Locate the cell with the specified text and output its (X, Y) center coordinate. 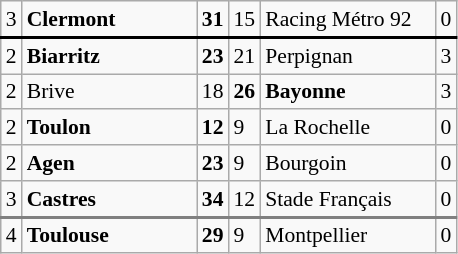
26 (245, 92)
Clermont (110, 19)
Perpignan (348, 56)
Castres (110, 199)
Biarritz (110, 56)
Agen (110, 163)
Toulouse (110, 235)
Racing Métro 92 (348, 19)
Bourgoin (348, 163)
15 (245, 19)
31 (213, 19)
18 (213, 92)
Bayonne (348, 92)
29 (213, 235)
34 (213, 199)
Montpellier (348, 235)
La Rochelle (348, 128)
Brive (110, 92)
Toulon (110, 128)
4 (12, 235)
Stade Français (348, 199)
21 (245, 56)
